Return [x, y] of the center of cell containing provided text 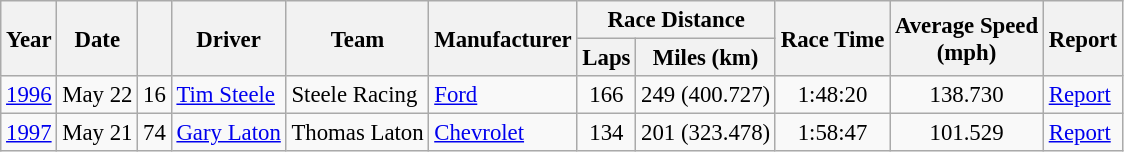
Driver [228, 38]
Chevrolet [503, 133]
Manufacturer [503, 38]
Steele Racing [358, 95]
1:48:20 [832, 95]
Ford [503, 95]
74 [154, 133]
1996 [29, 95]
Laps [606, 58]
16 [154, 95]
166 [606, 95]
Miles (km) [706, 58]
Race Time [832, 38]
Tim Steele [228, 95]
Average Speed(mph) [967, 38]
138.730 [967, 95]
1:58:47 [832, 133]
Thomas Laton [358, 133]
Gary Laton [228, 133]
May 21 [98, 133]
1997 [29, 133]
134 [606, 133]
Race Distance [676, 20]
101.529 [967, 133]
Team [358, 38]
Date [98, 38]
Year [29, 38]
249 (400.727) [706, 95]
May 22 [98, 95]
201 (323.478) [706, 133]
